Provide the (x, y) coordinate of the cell's center where the given text is located.  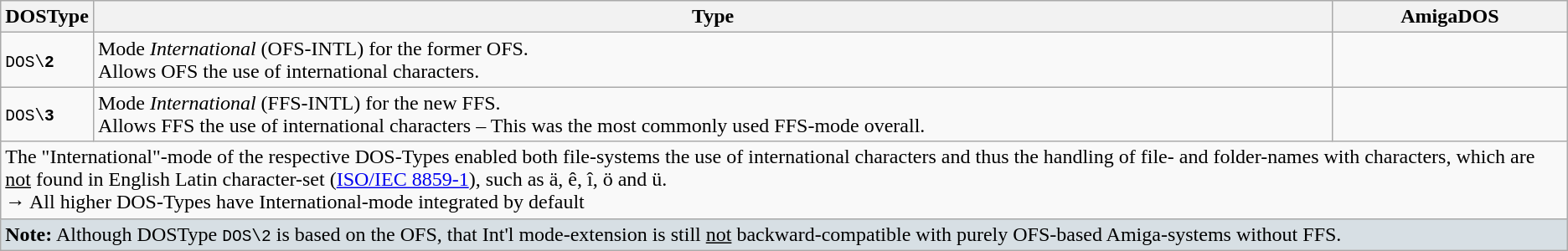
Mode International (FFS-INTL) for the new FFS.Allows FFS the use of international characters – This was the most commonly used FFS-mode overall. (712, 114)
DOSType (47, 17)
DOS\3 (47, 114)
AmigaDOS (1451, 17)
DOS\2 (47, 60)
Type (712, 17)
Mode International (OFS-INTL) for the former OFS.Allows OFS the use of international characters. (712, 60)
